Find where the given text appears and provide that cell's center as (x, y) coordinate. 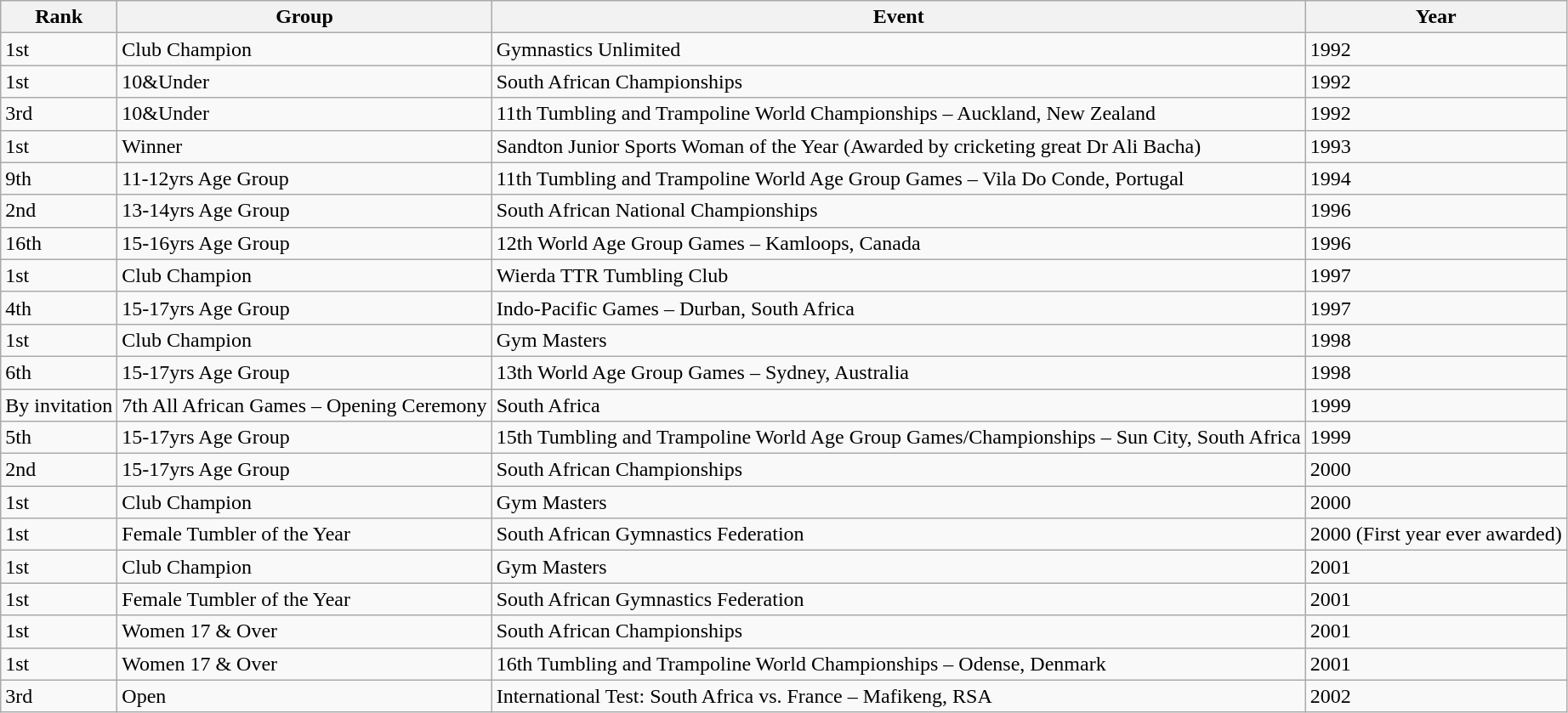
13th World Age Group Games – Sydney, Australia (898, 372)
1994 (1435, 178)
Wierda TTR Tumbling Club (898, 275)
9th (60, 178)
South Africa (898, 405)
Rank (60, 17)
2002 (1435, 696)
11-12yrs Age Group (304, 178)
11th Tumbling and Trampoline World Age Group Games – Vila Do Conde, Portugal (898, 178)
4th (60, 308)
12th World Age Group Games – Kamloops, Canada (898, 243)
7th All African Games – Opening Ceremony (304, 405)
13-14yrs Age Group (304, 211)
By invitation (60, 405)
Indo-Pacific Games – Durban, South Africa (898, 308)
Winner (304, 146)
16th (60, 243)
Group (304, 17)
Open (304, 696)
15-16yrs Age Group (304, 243)
Year (1435, 17)
Gymnastics Unlimited (898, 49)
11th Tumbling and Trampoline World Championships – Auckland, New Zealand (898, 114)
5th (60, 438)
International Test: South Africa vs. France – Mafikeng, RSA (898, 696)
16th Tumbling and Trampoline World Championships – Odense, Denmark (898, 664)
2000 (First year ever awarded) (1435, 535)
15th Tumbling and Trampoline World Age Group Games/Championships – Sun City, South Africa (898, 438)
Event (898, 17)
South African National Championships (898, 211)
Sandton Junior Sports Woman of the Year (Awarded by cricketing great Dr Ali Bacha) (898, 146)
1993 (1435, 146)
6th (60, 372)
